Search for the cell housing the specified text and yield its [x, y] center coordinate. 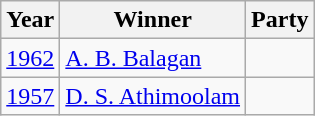
1962 [30, 58]
Winner [153, 20]
D. S. Athimoolam [153, 96]
Year [30, 20]
Party [280, 20]
1957 [30, 96]
A. B. Balagan [153, 58]
